For the text-containing cell, return its midpoint in (x, y) coordinate format. 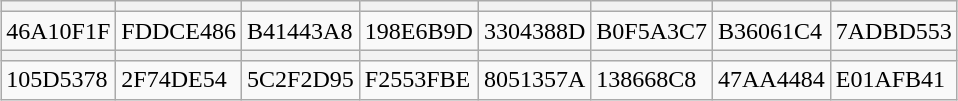
B0F5A3C7 (652, 31)
7ADBD553 (894, 31)
5C2F2D95 (301, 80)
138668C8 (652, 80)
8051357A (534, 80)
F2553FBE (418, 80)
105D5378 (58, 80)
B41443A8 (301, 31)
46A10F1F (58, 31)
198E6B9D (418, 31)
47AA4484 (772, 80)
B36061C4 (772, 31)
E01AFB41 (894, 80)
3304388D (534, 31)
2F74DE54 (179, 80)
FDDCE486 (179, 31)
